For the text-containing cell, return its midpoint in (x, y) coordinate format. 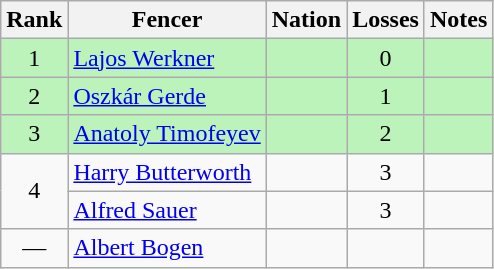
Lajos Werkner (167, 58)
Nation (306, 20)
0 (386, 58)
Alfred Sauer (167, 210)
Albert Bogen (167, 248)
Fencer (167, 20)
Rank (34, 20)
Losses (386, 20)
— (34, 248)
4 (34, 191)
Harry Butterworth (167, 172)
Anatoly Timofeyev (167, 134)
Oszkár Gerde (167, 96)
Notes (458, 20)
